Pinpoint the cell where the given text exists, returning its (x, y) midpoint coordinate. 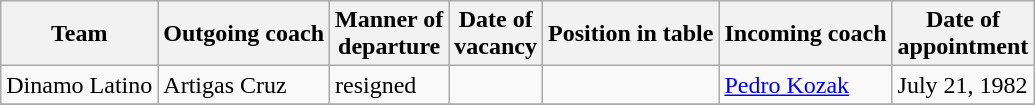
Incoming coach (806, 34)
Team (80, 34)
Date of vacancy (496, 34)
Position in table (631, 34)
resigned (390, 85)
Artigas Cruz (244, 85)
Pedro Kozak (806, 85)
Date of appointment (963, 34)
July 21, 1982 (963, 85)
Outgoing coach (244, 34)
Manner of departure (390, 34)
Dinamo Latino (80, 85)
